Capture the cell that displays the provided text and extract its (x, y) central coordinate. 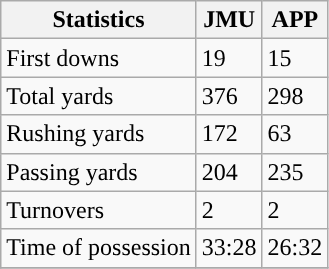
63 (295, 134)
298 (295, 96)
235 (295, 172)
First downs (99, 58)
JMU (229, 20)
204 (229, 172)
Rushing yards (99, 134)
26:32 (295, 248)
376 (229, 96)
APP (295, 20)
Total yards (99, 96)
Statistics (99, 20)
33:28 (229, 248)
172 (229, 134)
Time of possession (99, 248)
Turnovers (99, 210)
15 (295, 58)
Passing yards (99, 172)
19 (229, 58)
